Scan for the cell matching the given text and deliver its [X, Y] coordinate at center. 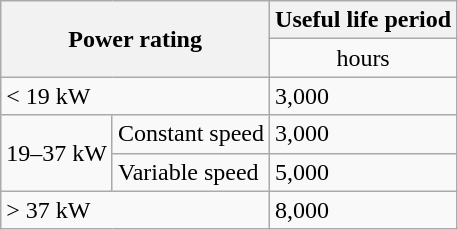
Power rating [136, 39]
Variable speed [190, 172]
Useful life period [364, 20]
Constant speed [190, 134]
hours [364, 58]
> 37 kW [136, 210]
19–37 kW [57, 153]
8,000 [364, 210]
5,000 [364, 172]
< 19 kW [136, 96]
